Identify which cell holds the provided text, then report its (X, Y) central coordinate. 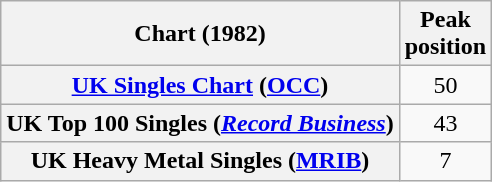
43 (445, 123)
UK Heavy Metal Singles (MRIB) (200, 161)
7 (445, 161)
UK Top 100 Singles (Record Business) (200, 123)
Chart (1982) (200, 34)
UK Singles Chart (OCC) (200, 85)
Peakposition (445, 34)
50 (445, 85)
